Identify which cell holds the provided text, then report its [x, y] central coordinate. 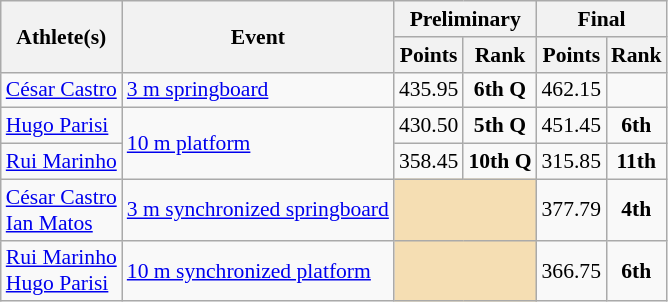
451.45 [572, 126]
358.45 [428, 162]
Event [258, 36]
César Castro [62, 90]
Preliminary [466, 19]
462.15 [572, 90]
4th [636, 210]
366.75 [572, 270]
435.95 [428, 90]
César CastroIan Matos [62, 210]
Final [602, 19]
Athlete(s) [62, 36]
6th Q [500, 90]
3 m springboard [258, 90]
11th [636, 162]
Rui MarinhoHugo Parisi [62, 270]
5th Q [500, 126]
Rui Marinho [62, 162]
10 m platform [258, 144]
10th Q [500, 162]
Hugo Parisi [62, 126]
3 m synchronized springboard [258, 210]
315.85 [572, 162]
430.50 [428, 126]
377.79 [572, 210]
10 m synchronized platform [258, 270]
